Capture the cell that displays the provided text and extract its (X, Y) central coordinate. 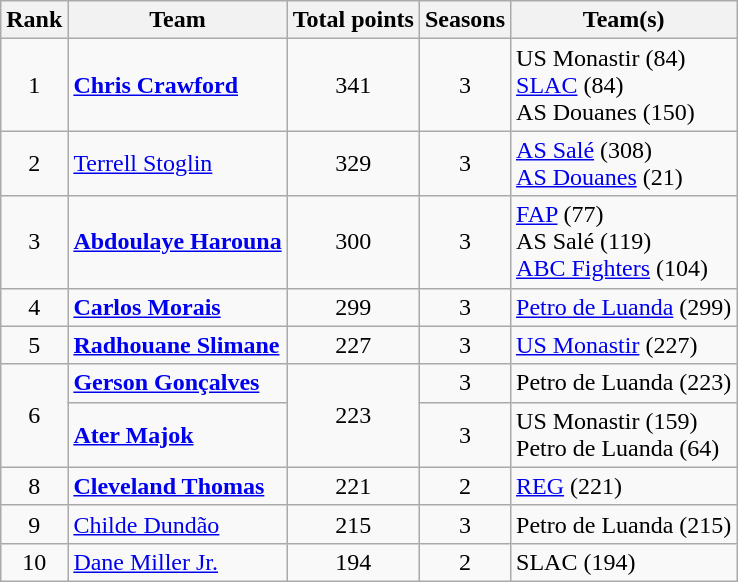
Carlos Morais (178, 307)
9 (34, 524)
1 (34, 85)
SLAC (194) (624, 562)
Childe Dundão (178, 524)
Petro de Luanda (223) (624, 383)
US Monastir (84)SLAC (84)AS Douanes (150) (624, 85)
215 (353, 524)
Terrell Stoglin (178, 164)
Radhouane Slimane (178, 345)
Petro de Luanda (215) (624, 524)
AS Salé (308)AS Douanes (21) (624, 164)
194 (353, 562)
221 (353, 486)
Chris Crawford (178, 85)
Rank (34, 20)
299 (353, 307)
341 (353, 85)
329 (353, 164)
8 (34, 486)
10 (34, 562)
223 (353, 416)
Total points (353, 20)
Team (178, 20)
6 (34, 416)
Dane Miller Jr. (178, 562)
US Monastir (159)Petro de Luanda (64) (624, 434)
4 (34, 307)
Cleveland Thomas (178, 486)
FAP (77)AS Salé (119)ABC Fighters (104) (624, 242)
Seasons (464, 20)
5 (34, 345)
300 (353, 242)
Ater Majok (178, 434)
Gerson Gonçalves (178, 383)
REG (221) (624, 486)
Team(s) (624, 20)
Petro de Luanda (299) (624, 307)
227 (353, 345)
Abdoulaye Harouna (178, 242)
US Monastir (227) (624, 345)
